For the text-containing cell, return its midpoint in (X, Y) coordinate format. 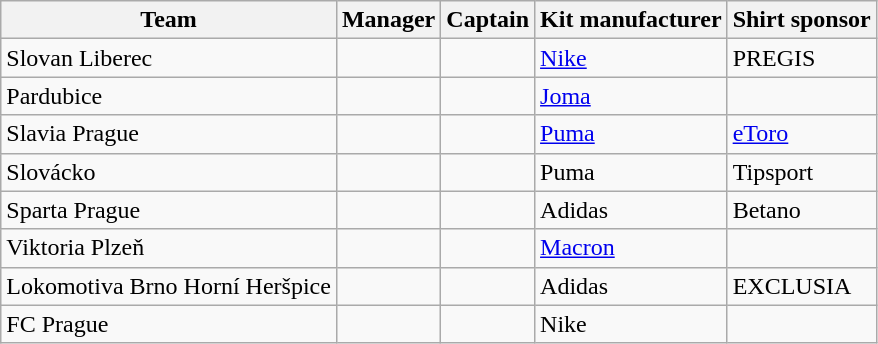
Captain (488, 20)
Kit manufacturer (632, 20)
Manager (388, 20)
Sparta Prague (169, 210)
Shirt sponsor (802, 20)
EXCLUSIA (802, 286)
Lokomotiva Brno Horní Heršpice (169, 286)
Slavia Prague (169, 134)
Team (169, 20)
FC Prague (169, 324)
Tipsport (802, 172)
Macron (632, 248)
Viktoria Plzeň (169, 248)
Slovácko (169, 172)
Slovan Liberec (169, 58)
eToro (802, 134)
Betano (802, 210)
Pardubice (169, 96)
Joma (632, 96)
PREGIS (802, 58)
